Capture the cell that displays the provided text and extract its [x, y] central coordinate. 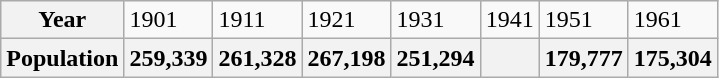
Year [62, 20]
175,304 [672, 58]
Population [62, 58]
1961 [672, 20]
251,294 [436, 58]
1901 [168, 20]
261,328 [258, 58]
1931 [436, 20]
1951 [584, 20]
1921 [346, 20]
1911 [258, 20]
267,198 [346, 58]
259,339 [168, 58]
179,777 [584, 58]
1941 [510, 20]
